Return the (X, Y) coordinate for the center point of the cell that contains the specified text.  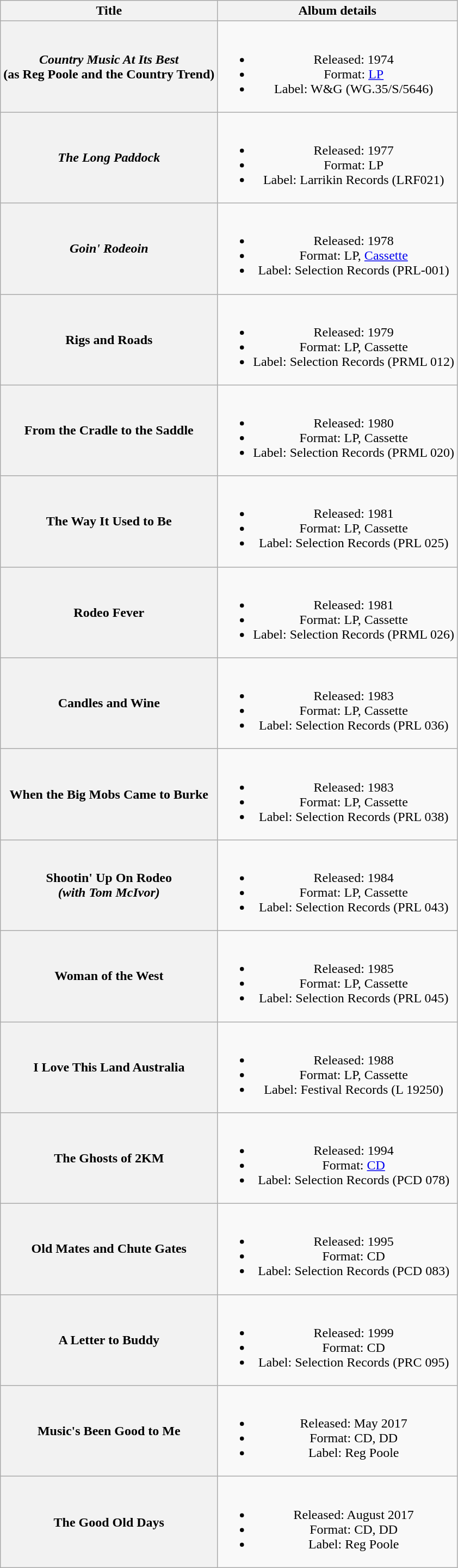
Title (109, 11)
Music's Been Good to Me (109, 1431)
Released: 1994Format: CDLabel: Selection Records (PCD 078) (337, 1159)
Released: 1977Format: LPLabel: Larrikin Records (LRF021) (337, 158)
Goin' Rodeoin (109, 248)
Released: 1978Format: LP, CassetteLabel: Selection Records (PRL-001) (337, 248)
Album details (337, 11)
The Way It Used to Be (109, 522)
Released: May 2017Format: CD, DDLabel: Reg Poole (337, 1431)
Released: 1983Format: LP, CassetteLabel: Selection Records (PRL 038) (337, 794)
Released: 1981Format: LP, CassetteLabel: Selection Records (PRL 025) (337, 522)
Released: 1984Format: LP, CassetteLabel: Selection Records (PRL 043) (337, 885)
Country Music At Its Best (as Reg Poole and the Country Trend) (109, 66)
I Love This Land Australia (109, 1067)
Released: 1985Format: LP, CassetteLabel: Selection Records (PRL 045) (337, 976)
Released: 1988Format: LP, CassetteLabel: Festival Records (L 19250) (337, 1067)
When the Big Mobs Came to Burke (109, 794)
The Ghosts of 2KM (109, 1159)
Released: 1979Format: LP, CassetteLabel: Selection Records (PRML 012) (337, 340)
The Long Paddock (109, 158)
Released: 1995Format: CDLabel: Selection Records (PCD 083) (337, 1249)
From the Cradle to the Saddle (109, 430)
Released: 1983Format: LP, CassetteLabel: Selection Records (PRL 036) (337, 703)
The Good Old Days (109, 1522)
Released: August 2017Format: CD, DDLabel: Reg Poole (337, 1522)
Released: 1981Format: LP, CassetteLabel: Selection Records (PRML 026) (337, 612)
Old Mates and Chute Gates (109, 1249)
Released: 1999Format: CDLabel: Selection Records (PRC 095) (337, 1340)
Released: 1980Format: LP, CassetteLabel: Selection Records (PRML 020) (337, 430)
Released: 1974Format: LPLabel: W&G (WG.35/S/5646) (337, 66)
A Letter to Buddy (109, 1340)
Rodeo Fever (109, 612)
Candles and Wine (109, 703)
Woman of the West (109, 976)
Shootin' Up On Rodeo (with Tom McIvor) (109, 885)
Rigs and Roads (109, 340)
